Determine the (x, y) coordinate at the center of the cell enclosing the given text.  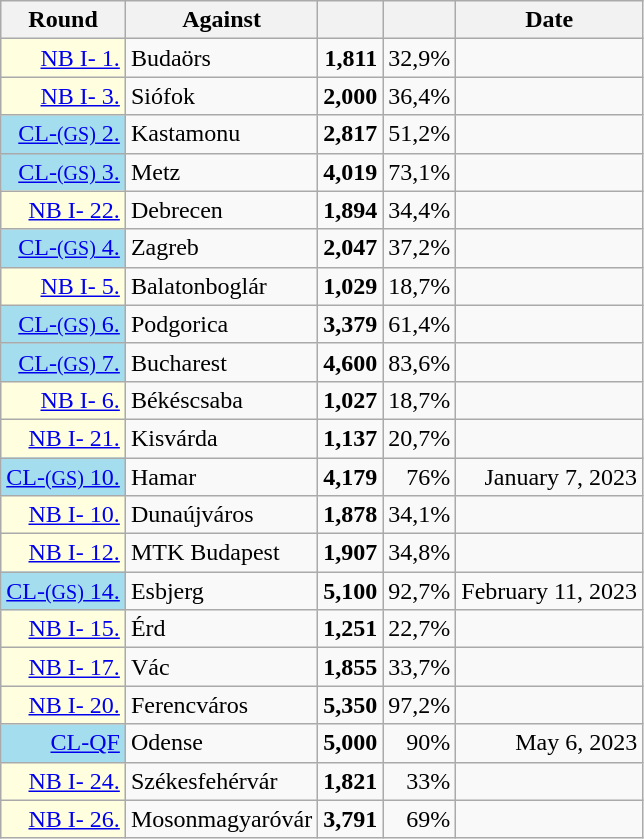
NB I- 10. (64, 515)
Date (550, 20)
NB I- 22. (64, 210)
5,000 (350, 743)
January 7, 2023 (550, 477)
73,1% (420, 172)
Mosonmagyaróvár (221, 819)
Balatonboglár (221, 286)
69% (420, 819)
Kisvárda (221, 438)
2,817 (350, 134)
92,7% (420, 591)
CL-(GS) 6. (64, 324)
1,907 (350, 553)
34,8% (420, 553)
1,878 (350, 515)
61,4% (420, 324)
NB I- 3. (64, 96)
Debrecen (221, 210)
Metz (221, 172)
4,179 (350, 477)
34,1% (420, 515)
1,811 (350, 58)
34,4% (420, 210)
90% (420, 743)
Bucharest (221, 362)
NB I- 5. (64, 286)
NB I- 12. (64, 553)
CL-QF (64, 743)
NB I- 15. (64, 629)
51,2% (420, 134)
2,000 (350, 96)
1,029 (350, 286)
May 6, 2023 (550, 743)
5,100 (350, 591)
Esbjerg (221, 591)
1,855 (350, 667)
CL-(GS) 10. (64, 477)
1,137 (350, 438)
Budaörs (221, 58)
Round (64, 20)
33% (420, 781)
1,894 (350, 210)
NB I- 6. (64, 400)
NB I- 21. (64, 438)
NB I- 20. (64, 705)
Zagreb (221, 248)
Hamar (221, 477)
1,027 (350, 400)
Siófok (221, 96)
CL-(GS) 14. (64, 591)
CL-(GS) 3. (64, 172)
76% (420, 477)
5,350 (350, 705)
Érd (221, 629)
33,7% (420, 667)
February 11, 2023 (550, 591)
2,047 (350, 248)
CL-(GS) 2. (64, 134)
3,379 (350, 324)
37,2% (420, 248)
NB I- 24. (64, 781)
4,019 (350, 172)
NB I- 26. (64, 819)
1,251 (350, 629)
83,6% (420, 362)
NB I- 1. (64, 58)
32,9% (420, 58)
Békéscsaba (221, 400)
1,821 (350, 781)
Odense (221, 743)
4,600 (350, 362)
97,2% (420, 705)
3,791 (350, 819)
Kastamonu (221, 134)
NB I- 17. (64, 667)
CL-(GS) 4. (64, 248)
Székesfehérvár (221, 781)
MTK Budapest (221, 553)
36,4% (420, 96)
Podgorica (221, 324)
20,7% (420, 438)
Vác (221, 667)
Dunaújváros (221, 515)
22,7% (420, 629)
Ferencváros (221, 705)
CL-(GS) 7. (64, 362)
Against (221, 20)
